Determine the (x, y) coordinate at the center of the cell enclosing the given text.  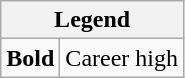
Bold (30, 58)
Career high (122, 58)
Legend (92, 20)
